Provide the [x, y] coordinate of the cell's center where the given text is located.  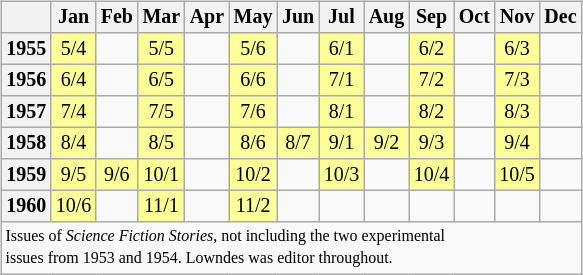
10/6 [74, 206]
10/2 [253, 174]
9/1 [342, 144]
8/6 [253, 144]
Jul [342, 18]
Sep [432, 18]
9/2 [386, 144]
6/2 [432, 48]
1957 [26, 112]
Aug [386, 18]
10/3 [342, 174]
10/4 [432, 174]
9/6 [117, 174]
1955 [26, 48]
6/3 [518, 48]
8/2 [432, 112]
9/3 [432, 144]
7/1 [342, 80]
6/5 [162, 80]
Apr [207, 18]
1956 [26, 80]
8/3 [518, 112]
Jan [74, 18]
8/7 [298, 144]
5/5 [162, 48]
10/5 [518, 174]
7/2 [432, 80]
8/5 [162, 144]
Feb [117, 18]
1959 [26, 174]
5/4 [74, 48]
7/3 [518, 80]
8/1 [342, 112]
5/6 [253, 48]
Dec [561, 18]
Oct [474, 18]
7/6 [253, 112]
7/4 [74, 112]
Mar [162, 18]
1960 [26, 206]
10/1 [162, 174]
9/4 [518, 144]
11/2 [253, 206]
Jun [298, 18]
May [253, 18]
6/1 [342, 48]
9/5 [74, 174]
Issues of Science Fiction Stories, not including the two experimentalissues from 1953 and 1954. Lowndes was editor throughout. [292, 248]
7/5 [162, 112]
Nov [518, 18]
11/1 [162, 206]
1958 [26, 144]
8/4 [74, 144]
6/4 [74, 80]
6/6 [253, 80]
